Search for the cell housing the specified text and yield its [x, y] center coordinate. 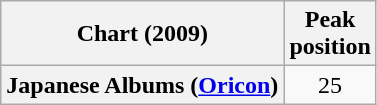
Chart (2009) [142, 34]
Peak position [330, 34]
Japanese Albums (Oricon) [142, 85]
25 [330, 85]
